Extract the (x, y) coordinate from the center of the cell holding the provided text.  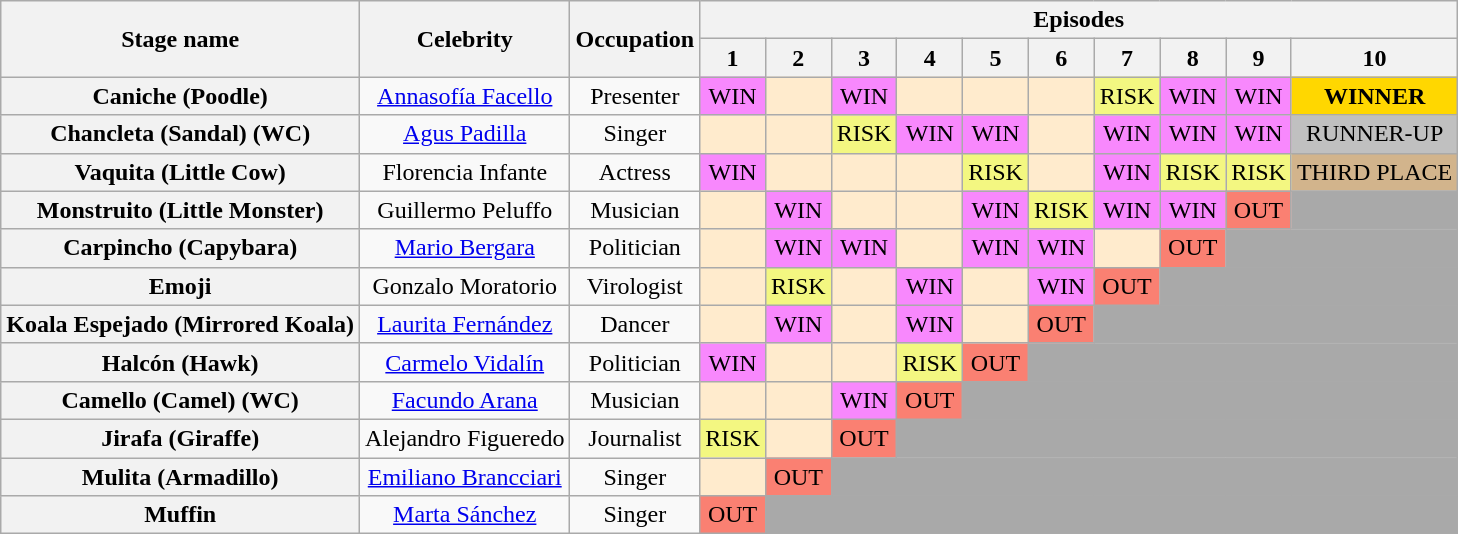
Agus Padilla (465, 134)
2 (798, 58)
Facundo Arana (465, 400)
Jirafa (Giraffe) (180, 438)
Koala Espejado (Mirrored Koala) (180, 324)
Chancleta (Sandal) (WC) (180, 134)
Gonzalo Moratorio (465, 286)
WINNER (1374, 96)
Stage name (180, 39)
Emoji (180, 286)
Mulita (Armadillo) (180, 477)
THIRD PLACE (1374, 172)
Alejandro Figueredo (465, 438)
Episodes (1079, 20)
Camello (Camel) (WC) (180, 400)
10 (1374, 58)
Caniche (Poodle) (180, 96)
Marta Sánchez (465, 515)
Virologist (635, 286)
Guillermo Peluffo (465, 210)
Annasofía Facello (465, 96)
Presenter (635, 96)
5 (996, 58)
Mario Bergara (465, 248)
Carpincho (Capybara) (180, 248)
7 (1127, 58)
Halcón (Hawk) (180, 362)
Occupation (635, 39)
Dancer (635, 324)
Vaquita (Little Cow) (180, 172)
8 (1193, 58)
Florencia Infante (465, 172)
6 (1061, 58)
Muffin (180, 515)
Monstruito (Little Monster) (180, 210)
Actress (635, 172)
Celebrity (465, 39)
Carmelo Vidalín (465, 362)
Journalist (635, 438)
Emiliano Brancciari (465, 477)
RUNNER-UP (1374, 134)
1 (733, 58)
9 (1259, 58)
Laurita Fernández (465, 324)
3 (864, 58)
4 (930, 58)
